Find where the given text appears and provide that cell's center as [X, Y] coordinate. 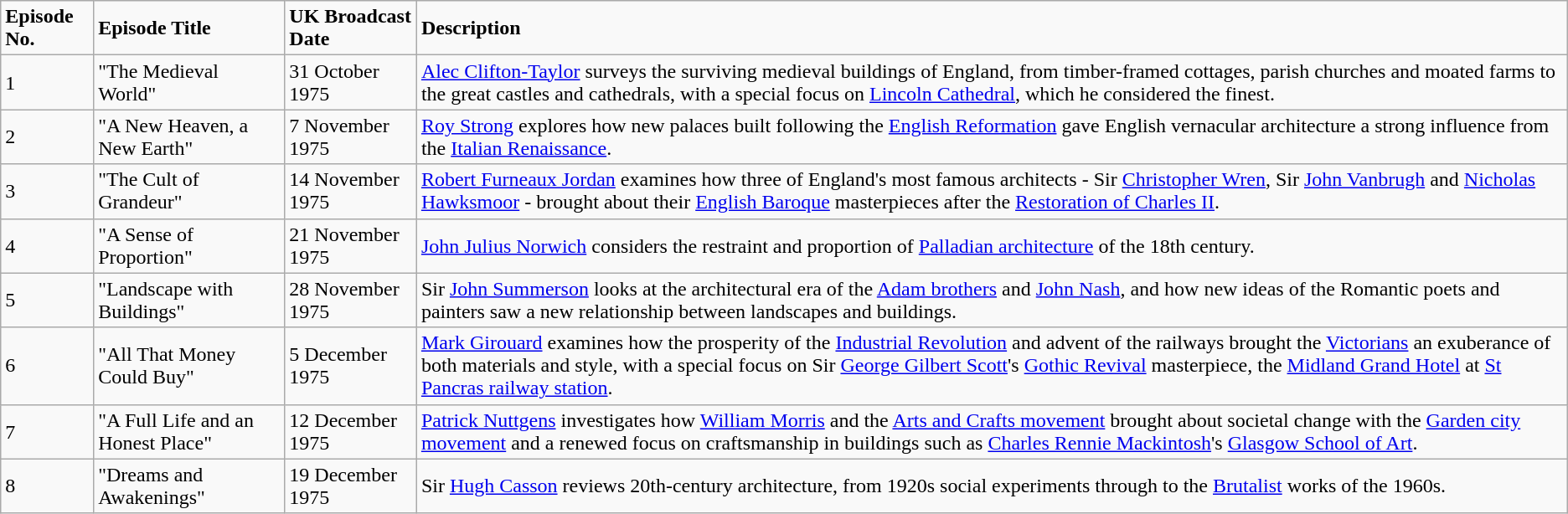
John Julius Norwich considers the restraint and proportion of Palladian architecture of the 18th century. [992, 246]
"A Full Life and an Honest Place" [189, 432]
14 November 1975 [351, 191]
1 [47, 82]
"The Cult of Grandeur" [189, 191]
2 [47, 137]
UK Broadcast Date [351, 28]
"A Sense of Proportion" [189, 246]
"Dreams and Awakenings" [189, 486]
Episode Title [189, 28]
"The Medieval World" [189, 82]
Episode No. [47, 28]
Sir Hugh Casson reviews 20th-century architecture, from 1920s social experiments through to the Brutalist works of the 1960s. [992, 486]
"Landscape with Buildings" [189, 300]
31 October 1975 [351, 82]
7 [47, 432]
21 November 1975 [351, 246]
7 November 1975 [351, 137]
"All That Money Could Buy" [189, 366]
8 [47, 486]
19 December 1975 [351, 486]
5 December 1975 [351, 366]
3 [47, 191]
28 November 1975 [351, 300]
"A New Heaven, a New Earth" [189, 137]
12 December 1975 [351, 432]
Description [992, 28]
5 [47, 300]
6 [47, 366]
4 [47, 246]
